For the text-containing cell, return its midpoint in [X, Y] coordinate format. 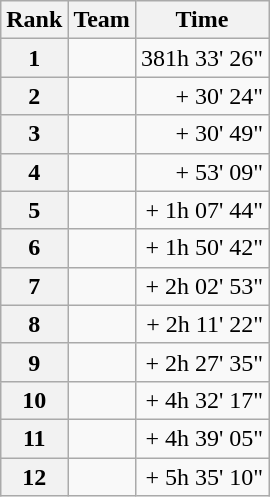
+ 30' 49" [202, 134]
7 [34, 286]
+ 2h 27' 35" [202, 362]
+ 53' 09" [202, 172]
9 [34, 362]
1 [34, 58]
381h 33' 26" [202, 58]
11 [34, 438]
Team [102, 20]
+ 1h 07' 44" [202, 210]
+ 2h 11' 22" [202, 324]
10 [34, 400]
4 [34, 172]
+ 4h 39' 05" [202, 438]
+ 2h 02' 53" [202, 286]
2 [34, 96]
6 [34, 248]
Time [202, 20]
+ 4h 32' 17" [202, 400]
Rank [34, 20]
+ 1h 50' 42" [202, 248]
+ 30' 24" [202, 96]
3 [34, 134]
+ 5h 35' 10" [202, 477]
8 [34, 324]
5 [34, 210]
12 [34, 477]
